Capture the cell that displays the provided text and extract its [x, y] central coordinate. 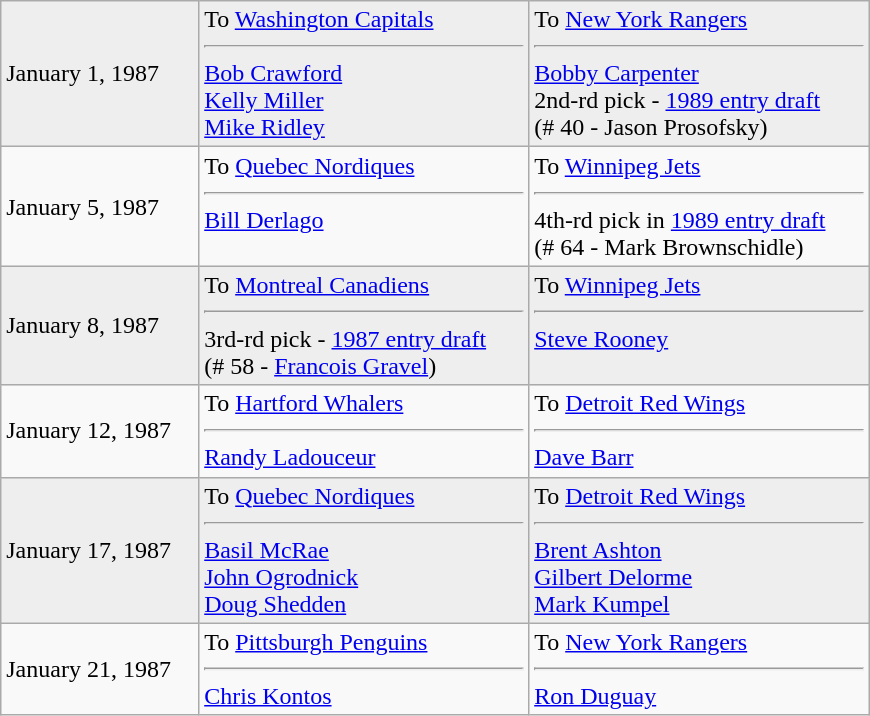
To Quebec NordiquesBill Derlago [364, 206]
To Hartford WhalersRandy Ladouceur [364, 431]
January 1, 1987 [100, 74]
To Pittsburgh PenguinsChris Kontos [364, 669]
To Winnipeg JetsSteve Rooney [700, 326]
To New York RangersRon Duguay [700, 669]
January 12, 1987 [100, 431]
January 8, 1987 [100, 326]
To Montreal Canadiens3rd-rd pick - 1987 entry draft(# 58 - Francois Gravel) [364, 326]
To Detroit Red WingsDave Barr [700, 431]
To Winnipeg Jets4th-rd pick in 1989 entry draft(# 64 - Mark Brownschidle) [700, 206]
January 17, 1987 [100, 550]
January 5, 1987 [100, 206]
To Washington CapitalsBob CrawfordKelly MillerMike Ridley [364, 74]
To Detroit Red WingsBrent AshtonGilbert DelormeMark Kumpel [700, 550]
January 21, 1987 [100, 669]
To Quebec NordiquesBasil McRaeJohn OgrodnickDoug Shedden [364, 550]
To New York RangersBobby Carpenter2nd-rd pick - 1989 entry draft(# 40 - Jason Prosofsky) [700, 74]
